Provide the [X, Y] coordinate of the cell's center where the given text is located.  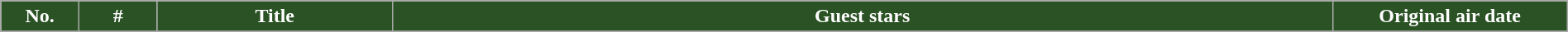
Title [275, 16]
Guest stars [862, 16]
# [117, 16]
No. [40, 16]
Original air date [1450, 16]
